Return the (X, Y) coordinate for the center point of the cell that contains the specified text.  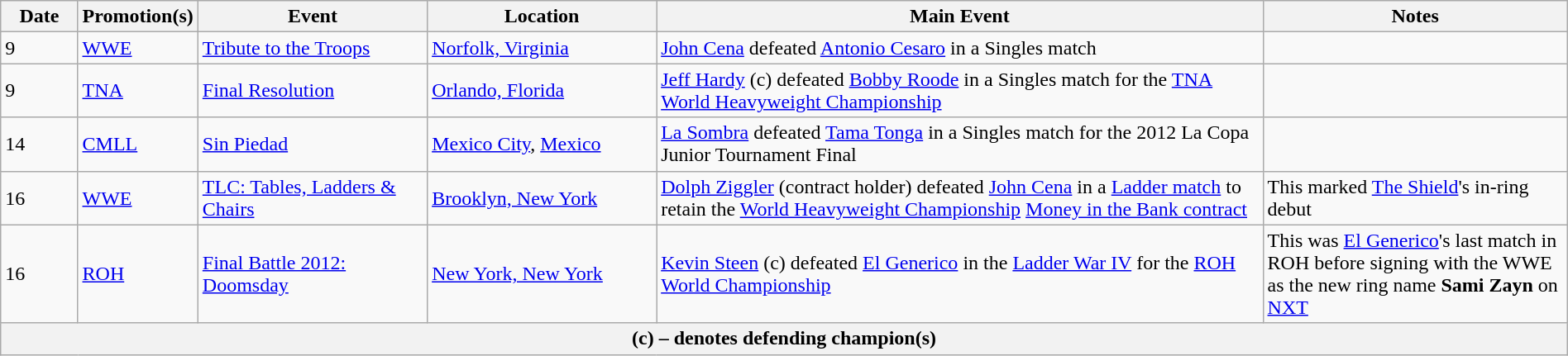
Tribute to the Troops (313, 48)
Sin Piedad (313, 144)
(c) – denotes defending champion(s) (784, 339)
Final Resolution (313, 91)
John Cena defeated Antonio Cesaro in a Singles match (959, 48)
Main Event (959, 17)
TNA (137, 91)
Event (313, 17)
Final Battle 2012: Doomsday (313, 274)
This was El Generico's last match in ROH before signing with the WWE as the new ring name Sami Zayn on NXT (1415, 274)
Location (543, 17)
TLC: Tables, Ladders & Chairs (313, 198)
Promotion(s) (137, 17)
New York, New York (543, 274)
14 (40, 144)
Mexico City, Mexico (543, 144)
Orlando, Florida (543, 91)
La Sombra defeated Tama Tonga in a Singles match for the 2012 La Copa Junior Tournament Final (959, 144)
Kevin Steen (c) defeated El Generico in the Ladder War IV for the ROH World Championship (959, 274)
Notes (1415, 17)
This marked The Shield's in-ring debut (1415, 198)
Norfolk, Virginia (543, 48)
ROH (137, 274)
Jeff Hardy (c) defeated Bobby Roode in a Singles match for the TNA World Heavyweight Championship (959, 91)
Brooklyn, New York (543, 198)
Dolph Ziggler (contract holder) defeated John Cena in a Ladder match to retain the World Heavyweight Championship Money in the Bank contract (959, 198)
CMLL (137, 144)
Date (40, 17)
